For the text-containing cell, return its midpoint in (X, Y) coordinate format. 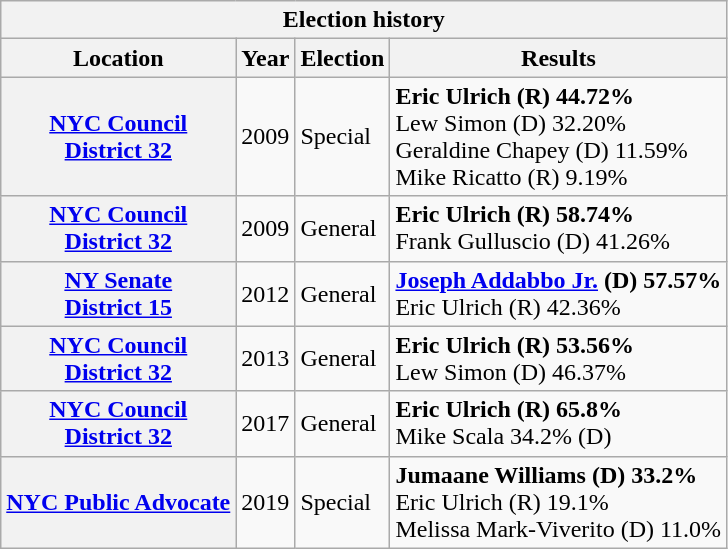
2013 (266, 358)
Eric Ulrich (R) 53.56%Lew Simon (D) 46.37% (558, 358)
Jumaane Williams (D) 33.2%Eric Ulrich (R) 19.1%Melissa Mark-Viverito (D) 11.0% (558, 502)
2017 (266, 424)
Results (558, 58)
2012 (266, 294)
Election (342, 58)
Eric Ulrich (R) 58.74%Frank Gulluscio (D) 41.26% (558, 228)
Location (118, 58)
Joseph Addabbo Jr. (D) 57.57%Eric Ulrich (R) 42.36% (558, 294)
NYC Public Advocate (118, 502)
Eric Ulrich (R) 65.8% Mike Scala 34.2% (D) (558, 424)
2019 (266, 502)
Year (266, 58)
Election history (364, 20)
Eric Ulrich (R) 44.72%Lew Simon (D) 32.20%Geraldine Chapey (D) 11.59%Mike Ricatto (R) 9.19% (558, 136)
NY SenateDistrict 15 (118, 294)
